Determine the (x, y) coordinate at the center of the cell enclosing the given text.  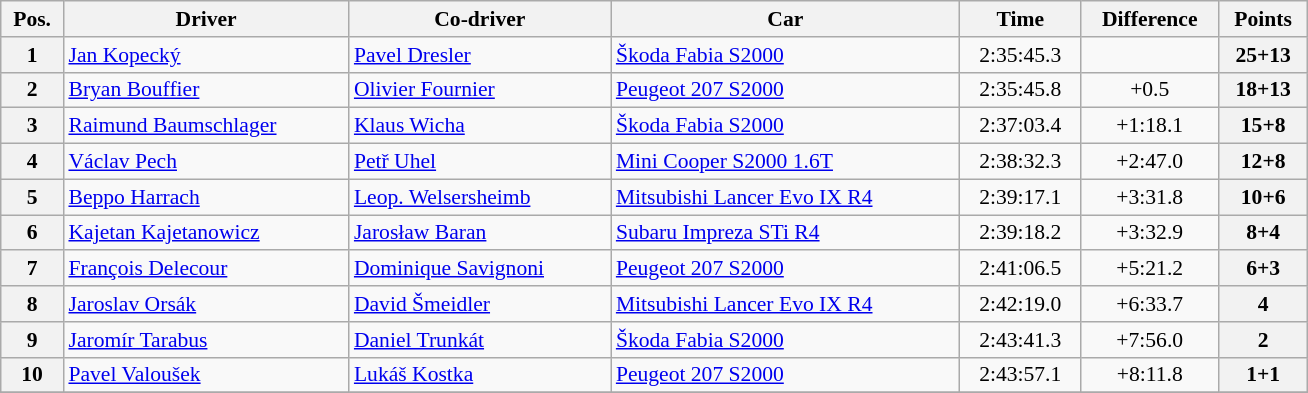
2:35:45.8 (1020, 90)
+1:18.1 (1150, 126)
Pavel Valoušek (206, 375)
9 (32, 340)
Daniel Trunkát (480, 340)
+7:56.0 (1150, 340)
2:38:32.3 (1020, 162)
8 (32, 304)
Pavel Dresler (480, 55)
2:43:57.1 (1020, 375)
15+8 (1264, 126)
2:39:17.1 (1020, 197)
10 (32, 375)
6 (32, 233)
Co-driver (480, 19)
Pos. (32, 19)
Difference (1150, 19)
2:35:45.3 (1020, 55)
Jaromír Tarabus (206, 340)
Olivier Fournier (480, 90)
18+13 (1264, 90)
6+3 (1264, 269)
Petř Uhel (480, 162)
2:43:41.3 (1020, 340)
3 (32, 126)
+2:47.0 (1150, 162)
+6:33.7 (1150, 304)
Jaroslav Orsák (206, 304)
Lukáš Kostka (480, 375)
Subaru Impreza STi R4 (786, 233)
+8:11.8 (1150, 375)
25+13 (1264, 55)
Car (786, 19)
2:39:18.2 (1020, 233)
+0.5 (1150, 90)
7 (32, 269)
2:37:03.4 (1020, 126)
12+8 (1264, 162)
François Delecour (206, 269)
Jarosław Baran (480, 233)
Mini Cooper S2000 1.6T (786, 162)
+3:32.9 (1150, 233)
2:41:06.5 (1020, 269)
Points (1264, 19)
8+4 (1264, 233)
Raimund Baumschlager (206, 126)
2:42:19.0 (1020, 304)
1 (32, 55)
10+6 (1264, 197)
Dominique Savignoni (480, 269)
Kajetan Kajetanowicz (206, 233)
1+1 (1264, 375)
Václav Pech (206, 162)
Beppo Harrach (206, 197)
Time (1020, 19)
5 (32, 197)
David Šmeidler (480, 304)
+5:21.2 (1150, 269)
Driver (206, 19)
Leop. Welsersheimb (480, 197)
Bryan Bouffier (206, 90)
Jan Kopecký (206, 55)
+3:31.8 (1150, 197)
Klaus Wicha (480, 126)
